For the text-containing cell, return its midpoint in [X, Y] coordinate format. 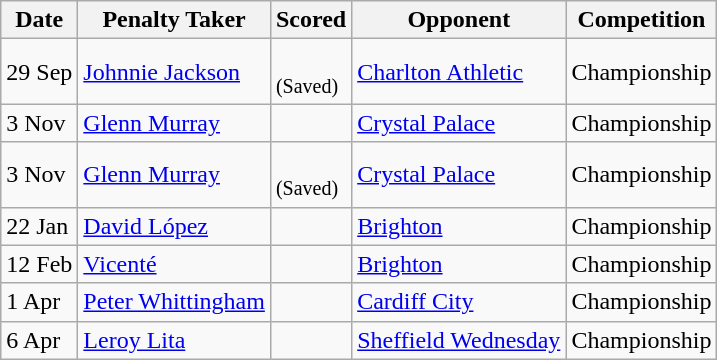
Sheffield Wednesday [459, 340]
Scored [310, 20]
22 Jan [40, 226]
6 Apr [40, 340]
Leroy Lita [174, 340]
12 Feb [40, 264]
Opponent [459, 20]
Cardiff City [459, 302]
Date [40, 20]
29 Sep [40, 72]
Competition [642, 20]
Vicenté [174, 264]
Charlton Athletic [459, 72]
Penalty Taker [174, 20]
1 Apr [40, 302]
David López [174, 226]
Peter Whittingham [174, 302]
Johnnie Jackson [174, 72]
